Scan for the cell matching the given text and deliver its [x, y] coordinate at center. 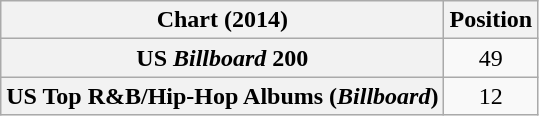
US Billboard 200 [222, 58]
49 [491, 58]
Position [491, 20]
12 [491, 96]
US Top R&B/Hip-Hop Albums (Billboard) [222, 96]
Chart (2014) [222, 20]
